Provide the [X, Y] coordinate of the cell's center where the given text is located.  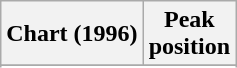
Peakposition [189, 34]
Chart (1996) [72, 34]
